Scan for the cell matching the given text and deliver its [x, y] coordinate at center. 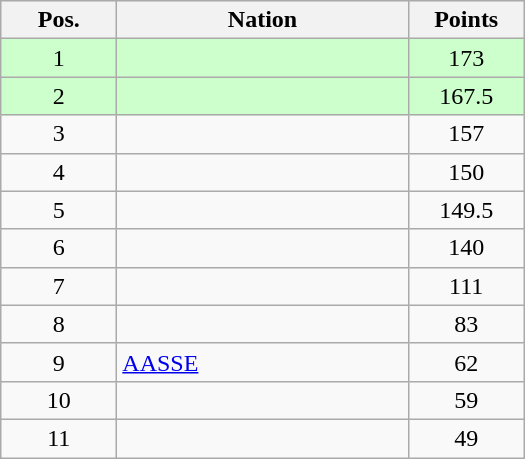
7 [59, 286]
4 [59, 172]
173 [466, 58]
10 [59, 400]
Nation [262, 20]
157 [466, 134]
8 [59, 324]
83 [466, 324]
140 [466, 248]
Points [466, 20]
6 [59, 248]
2 [59, 96]
167.5 [466, 96]
3 [59, 134]
11 [59, 438]
9 [59, 362]
150 [466, 172]
111 [466, 286]
62 [466, 362]
149.5 [466, 210]
Pos. [59, 20]
49 [466, 438]
59 [466, 400]
AASSE [262, 362]
1 [59, 58]
5 [59, 210]
